Detect which cell encompasses the target text, then output its [X, Y] center coordinate. 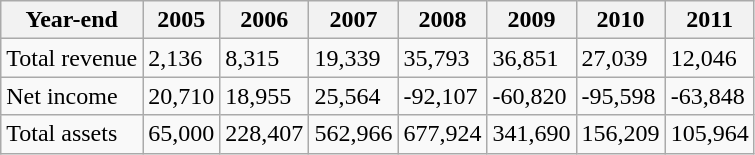
25,564 [354, 96]
2006 [264, 20]
2009 [532, 20]
Total assets [72, 134]
2011 [710, 20]
156,209 [620, 134]
8,315 [264, 58]
Net income [72, 96]
105,964 [710, 134]
12,046 [710, 58]
Year-end [72, 20]
2005 [182, 20]
228,407 [264, 134]
Total revenue [72, 58]
36,851 [532, 58]
20,710 [182, 96]
19,339 [354, 58]
341,690 [532, 134]
2007 [354, 20]
677,924 [442, 134]
18,955 [264, 96]
27,039 [620, 58]
-95,598 [620, 96]
-60,820 [532, 96]
35,793 [442, 58]
2008 [442, 20]
-92,107 [442, 96]
-63,848 [710, 96]
2,136 [182, 58]
2010 [620, 20]
562,966 [354, 134]
65,000 [182, 134]
